Return (x, y) of the center of cell containing provided text 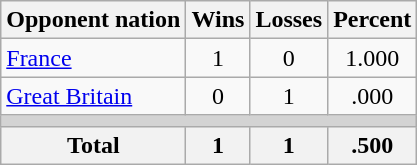
Opponent nation (94, 20)
Losses (289, 20)
Percent (372, 20)
.000 (372, 96)
France (94, 58)
Wins (218, 20)
Total (94, 145)
.500 (372, 145)
Great Britain (94, 96)
1.000 (372, 58)
